Find where the given text appears and provide that cell's center as (X, Y) coordinate. 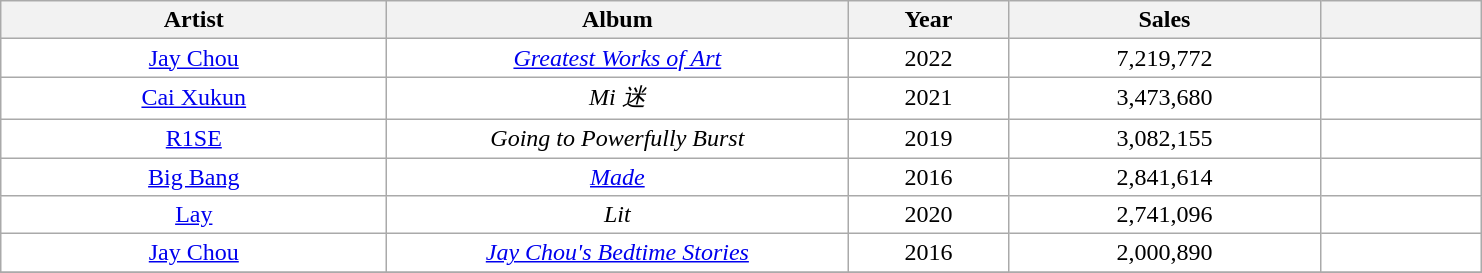
Jay Chou's Bedtime Stories (618, 253)
Greatest Works of Art (618, 58)
Lay (194, 215)
2,000,890 (1164, 253)
7,219,772 (1164, 58)
2019 (928, 138)
Made (618, 177)
R1SE (194, 138)
Artist (194, 20)
3,082,155 (1164, 138)
2020 (928, 215)
3,473,680 (1164, 98)
Year (928, 20)
Cai Xukun (194, 98)
2,741,096 (1164, 215)
2,841,614 (1164, 177)
Big Bang (194, 177)
Going to Powerfully Burst (618, 138)
Lit (618, 215)
Album (618, 20)
2022 (928, 58)
Mi 迷 (618, 98)
2021 (928, 98)
Sales (1164, 20)
